Return (x, y) of the center of cell containing provided text 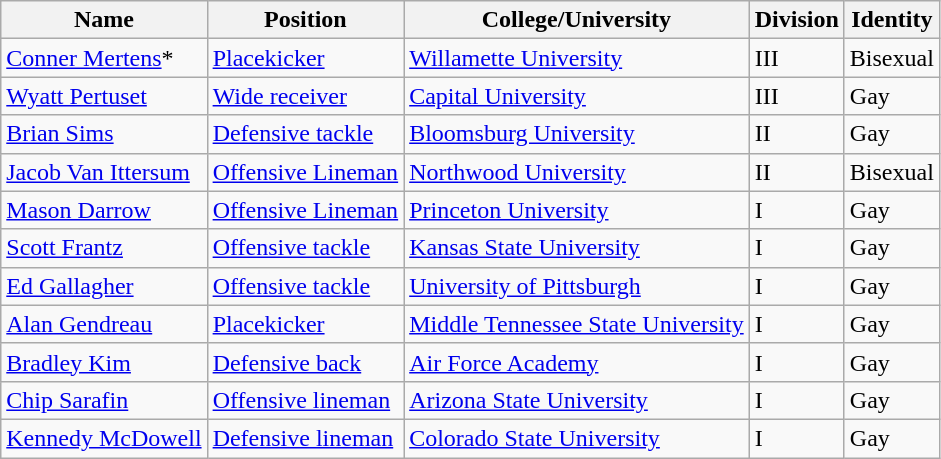
Kennedy McDowell (104, 438)
Offensive lineman (306, 400)
Capital University (577, 96)
Ed Gallagher (104, 286)
College/University (577, 20)
Conner Mertens* (104, 58)
Identity (892, 20)
Defensive lineman (306, 438)
Colorado State University (577, 438)
Wyatt Pertuset (104, 96)
Jacob Van Ittersum (104, 172)
University of Pittsburgh (577, 286)
Chip Sarafin (104, 400)
Scott Frantz (104, 248)
Bloomsburg University (577, 134)
Kansas State University (577, 248)
Bradley Kim (104, 362)
Air Force Academy (577, 362)
Alan Gendreau (104, 324)
Wide receiver (306, 96)
Division (796, 20)
Defensive tackle (306, 134)
Middle Tennessee State University (577, 324)
Arizona State University (577, 400)
Mason Darrow (104, 210)
Northwood University (577, 172)
Name (104, 20)
Willamette University (577, 58)
Princeton University (577, 210)
Defensive back (306, 362)
Position (306, 20)
Brian Sims (104, 134)
